Return the [X, Y] coordinate for the center point of the cell that contains the specified text.  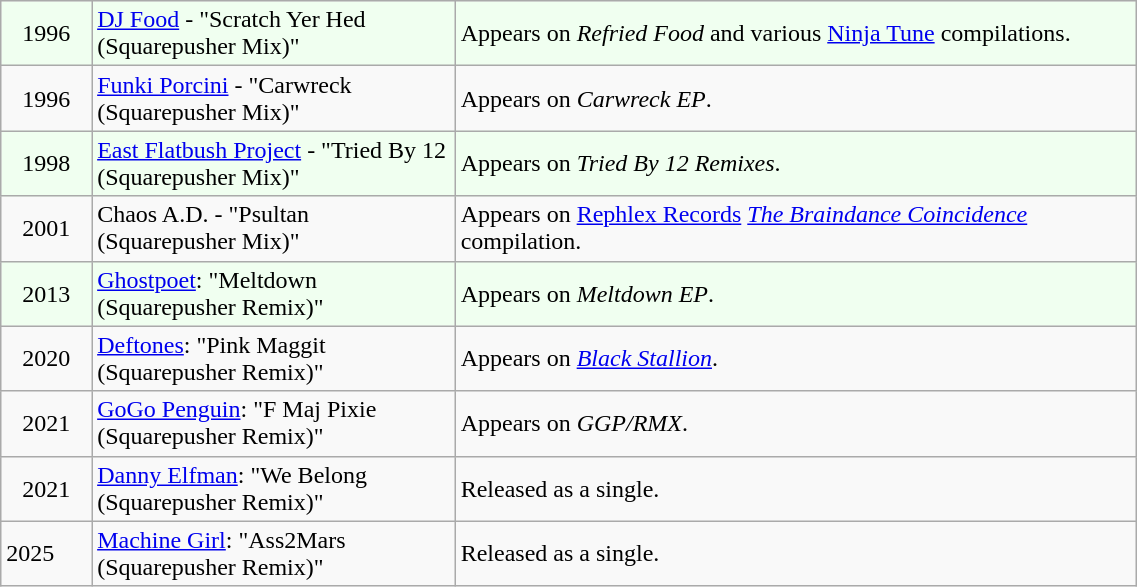
Ghostpoet: "Meltdown (Squarepusher Remix)" [274, 294]
Machine Girl: "Ass2Mars (Squarepusher Remix)" [274, 554]
Appears on Black Stallion. [796, 358]
2020 [46, 358]
Appears on GGP/RMX. [796, 424]
Appears on Refried Food and various Ninja Tune compilations. [796, 34]
2001 [46, 228]
Funki Porcini - "Carwreck (Squarepusher Mix)" [274, 98]
East Flatbush Project - "Tried By 12 (Squarepusher Mix)" [274, 164]
Appears on Rephlex Records The Braindance Coincidence compilation. [796, 228]
Appears on Meltdown EP. [796, 294]
Danny Elfman: "We Belong (Squarepusher Remix)" [274, 488]
2025 [46, 554]
Chaos A.D. - "Psultan (Squarepusher Mix)" [274, 228]
DJ Food - "Scratch Yer Hed (Squarepusher Mix)" [274, 34]
2013 [46, 294]
Appears on Carwreck EP. [796, 98]
Appears on Tried By 12 Remixes. [796, 164]
Deftones: "Pink Maggit (Squarepusher Remix)" [274, 358]
GoGo Penguin: "F Maj Pixie (Squarepusher Remix)" [274, 424]
1998 [46, 164]
